Identify which cell holds the provided text, then report its (x, y) central coordinate. 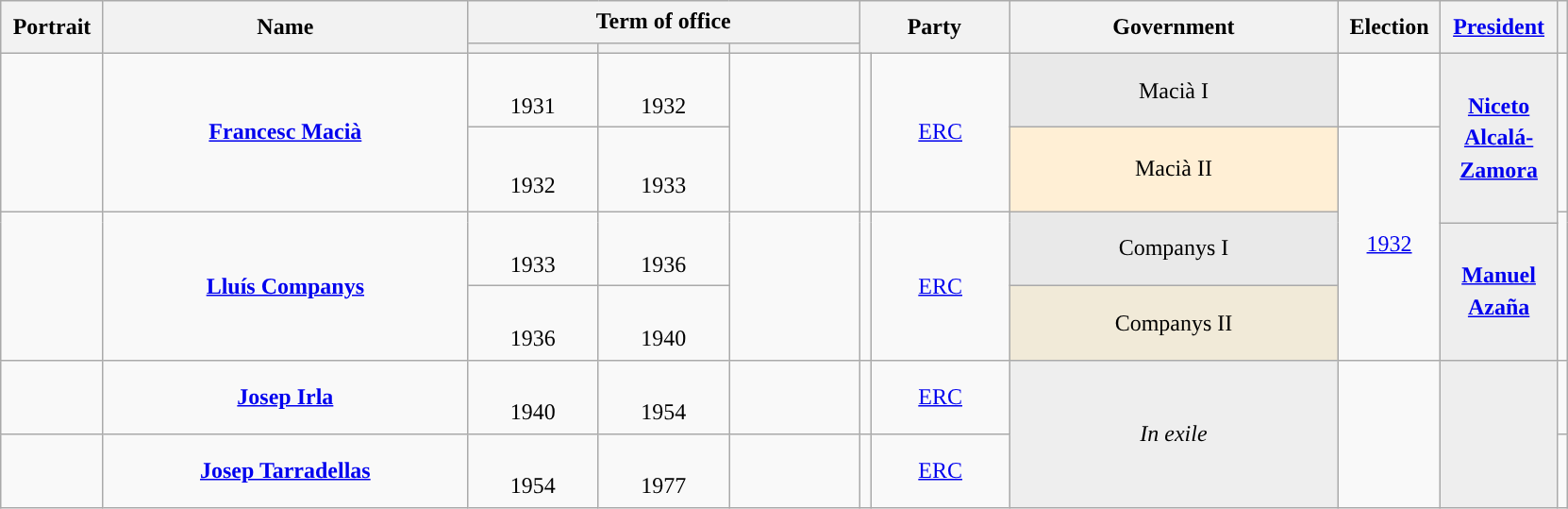
Term of office (663, 23)
Party (934, 27)
Companys I (1174, 248)
Josep Irla (285, 397)
In exile (1174, 434)
1977 (664, 470)
Government (1174, 27)
Name (285, 27)
Portrait (53, 27)
Companys II (1174, 323)
NicetoAlcalá-Zamora (1499, 138)
President (1499, 27)
Macià I (1174, 90)
Lluís Companys (285, 285)
1931 (532, 90)
Manuel Azaña (1499, 292)
Francesc Macià (285, 132)
Macià II (1174, 170)
Josep Tarradellas (285, 470)
Election (1389, 27)
